Identify which cell holds the provided text, then report its [x, y] central coordinate. 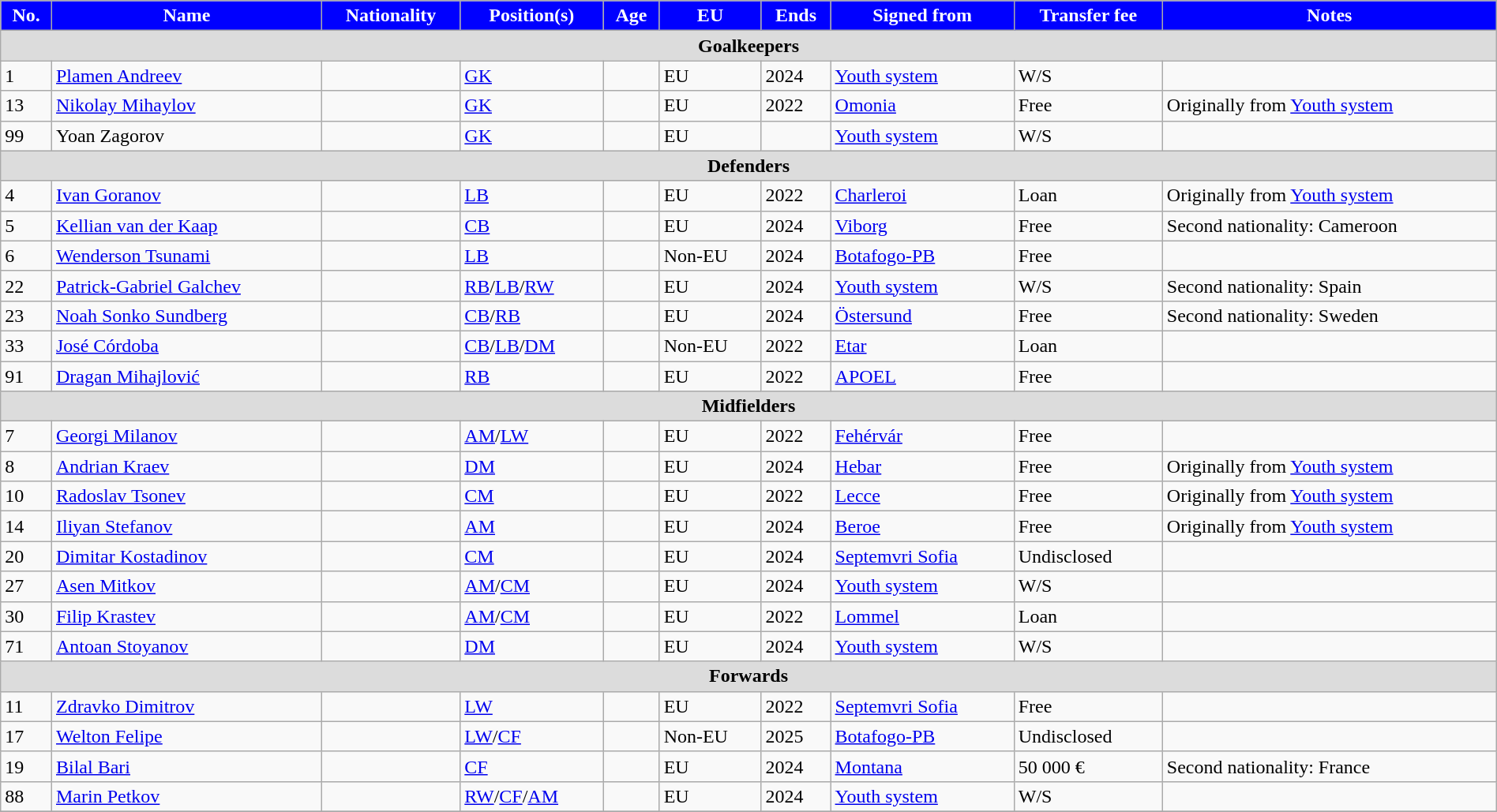
Forwards [748, 676]
Charleroi [922, 196]
Georgi Milanov [186, 436]
71 [27, 646]
APOEL [922, 376]
17 [27, 736]
LW/CF [532, 736]
Signed from [922, 16]
22 [27, 286]
Filip Krastev [186, 616]
Second nationality: Spain [1330, 286]
Midfielders [748, 406]
Second nationality: Cameroon [1330, 226]
20 [27, 556]
LW [532, 706]
Fehérvár [922, 436]
Plamen Andreev [186, 76]
88 [27, 796]
1 [27, 76]
6 [27, 256]
AM [532, 526]
13 [27, 106]
Position(s) [532, 16]
Zdravko Dimitrov [186, 706]
Viborg [922, 226]
Bilal Bari [186, 766]
CF [532, 766]
Patrick-Gabriel Galchev [186, 286]
RB [532, 376]
Ivan Goranov [186, 196]
Antoan Stoyanov [186, 646]
Ends [796, 16]
33 [27, 346]
Dimitar Kostadinov [186, 556]
14 [27, 526]
30 [27, 616]
Omonia [922, 106]
99 [27, 136]
Second nationality: Sweden [1330, 316]
RW/CF/AM [532, 796]
19 [27, 766]
Second nationality: France [1330, 766]
Dragan Mihajlović [186, 376]
AM/LW [532, 436]
Nationality [390, 16]
Transfer fee [1088, 16]
10 [27, 496]
Iliyan Stefanov [186, 526]
Marin Petkov [186, 796]
No. [27, 16]
27 [27, 586]
Kellian van der Kaap [186, 226]
CB [532, 226]
5 [27, 226]
50 000 € [1088, 766]
Defenders [748, 166]
Age [632, 16]
Lecce [922, 496]
Hebar [922, 466]
Nikolay Mihaylov [186, 106]
8 [27, 466]
CB/LB/DM [532, 346]
7 [27, 436]
2025 [796, 736]
Etar [922, 346]
Goalkeepers [748, 46]
Andrian Kraev [186, 466]
Östersund [922, 316]
Welton Felipe [186, 736]
Montana [922, 766]
11 [27, 706]
Noah Sonko Sundberg [186, 316]
Beroe [922, 526]
4 [27, 196]
Notes [1330, 16]
Asen Mitkov [186, 586]
Lommel [922, 616]
Yoan Zagorov [186, 136]
23 [27, 316]
Radoslav Tsonev [186, 496]
91 [27, 376]
RB/LB/RW [532, 286]
CB/RB [532, 316]
José Córdoba [186, 346]
Name [186, 16]
Wenderson Tsunami [186, 256]
